Locate the cell with the specified text and output its [x, y] center coordinate. 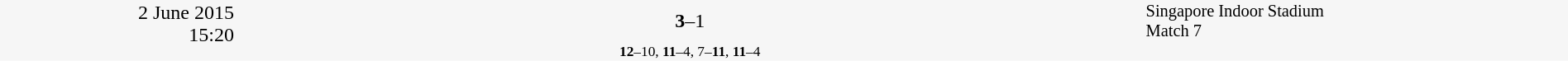
2 June 201515:20 [117, 30]
3–1 [690, 21]
12–10, 11–4, 7–11, 11–4 [690, 51]
Singapore Indoor StadiumMatch 7 [1356, 21]
